Identify which cell holds the provided text, then report its (X, Y) central coordinate. 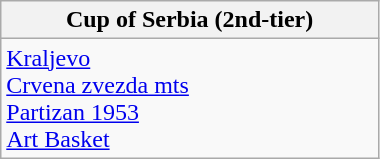
KraljevoCrvena zvezda mtsPartizan 1953Art Basket (190, 98)
Cup of Serbia (2nd-tier) (190, 20)
